Identify which cell holds the provided text, then report its [x, y] central coordinate. 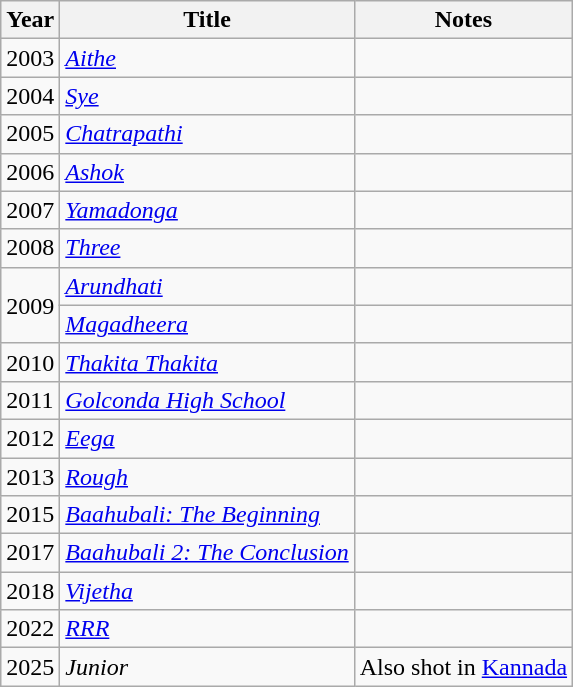
Also shot in Kannada [463, 667]
RRR [207, 629]
2015 [30, 515]
2006 [30, 172]
2003 [30, 58]
Year [30, 20]
2011 [30, 400]
Chatrapathi [207, 134]
Yamadonga [207, 210]
Baahubali 2: The Conclusion [207, 553]
Eega [207, 438]
2004 [30, 96]
2022 [30, 629]
2005 [30, 134]
Magadheera [207, 324]
Arundhati [207, 286]
2012 [30, 438]
Rough [207, 477]
2018 [30, 591]
Golconda High School [207, 400]
2008 [30, 248]
Title [207, 20]
Aithe [207, 58]
Vijetha [207, 591]
2025 [30, 667]
Baahubali: The Beginning [207, 515]
Three [207, 248]
Ashok [207, 172]
2007 [30, 210]
Notes [463, 20]
2009 [30, 305]
2013 [30, 477]
Thakita Thakita [207, 362]
2010 [30, 362]
Junior [207, 667]
Sye [207, 96]
2017 [30, 553]
